Identify which cell holds the provided text, then report its [x, y] central coordinate. 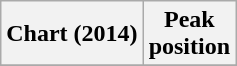
Chart (2014) [72, 34]
Peakposition [189, 34]
